Locate the cell with the specified text and output its (X, Y) center coordinate. 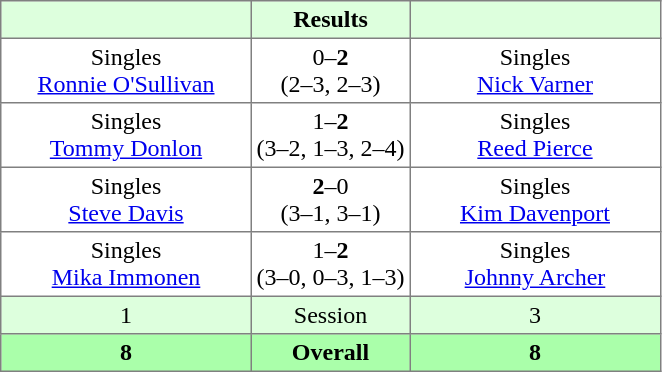
SinglesJohnny Archer (535, 264)
0–2(2–3, 2–3) (330, 70)
SinglesTommy Donlon (126, 135)
1–2(3–0, 0–3, 1–3) (330, 264)
SinglesSteve Davis (126, 199)
SinglesReed Pierce (535, 135)
SinglesKim Davenport (535, 199)
3 (535, 315)
SinglesMika Immonen (126, 264)
SinglesNick Varner (535, 70)
Overall (330, 353)
SinglesRonnie O'Sullivan (126, 70)
1 (126, 315)
2–0(3–1, 3–1) (330, 199)
1–2(3–2, 1–3, 2–4) (330, 135)
Results (330, 20)
Session (330, 315)
